Output the (X, Y) coordinate of the center of the cell containing the given text.  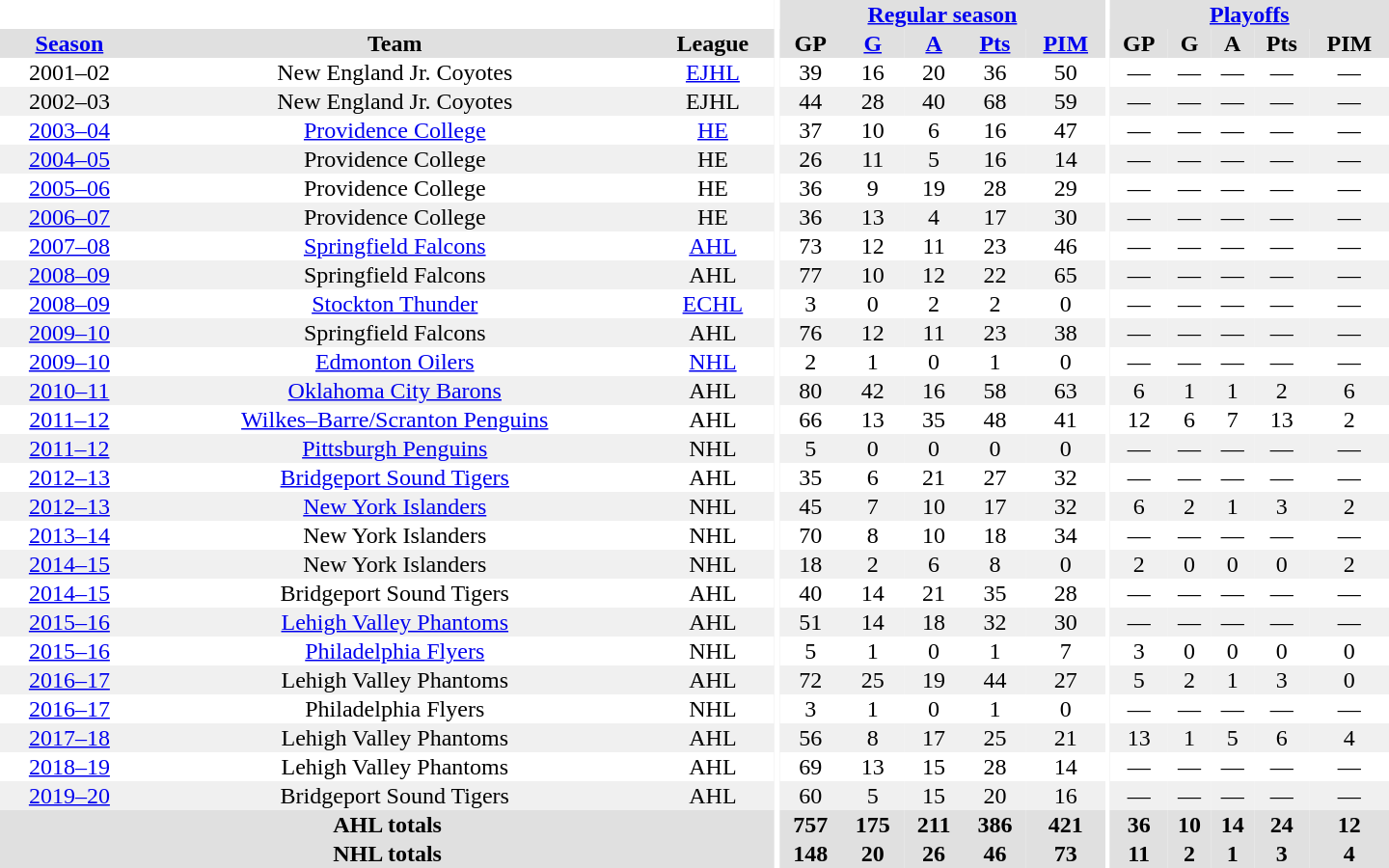
421 (1066, 825)
63 (1066, 391)
2002–03 (69, 101)
2004–05 (69, 159)
76 (810, 333)
34 (1066, 535)
24 (1282, 825)
Wilkes–Barre/Scranton Penguins (395, 420)
9 (873, 188)
58 (994, 391)
211 (934, 825)
175 (873, 825)
2018–19 (69, 767)
2003–04 (69, 130)
47 (1066, 130)
51 (810, 622)
ECHL (713, 304)
60 (810, 796)
2005–06 (69, 188)
Playoffs (1250, 14)
Regular season (942, 14)
72 (810, 680)
Season (69, 43)
2013–14 (69, 535)
50 (1066, 72)
757 (810, 825)
AHL totals (388, 825)
2019–20 (69, 796)
2010–11 (69, 391)
League (713, 43)
45 (810, 506)
2007–08 (69, 246)
29 (1066, 188)
NHL totals (388, 854)
41 (1066, 420)
386 (994, 825)
22 (994, 275)
2006–07 (69, 217)
68 (994, 101)
80 (810, 391)
Pittsburgh Penguins (395, 448)
2001–02 (69, 72)
42 (873, 391)
59 (1066, 101)
48 (994, 420)
Edmonton Oilers (395, 362)
2017–18 (69, 738)
Team (395, 43)
Oklahoma City Barons (395, 391)
38 (1066, 333)
65 (1066, 275)
148 (810, 854)
77 (810, 275)
37 (810, 130)
66 (810, 420)
Stockton Thunder (395, 304)
56 (810, 738)
70 (810, 535)
69 (810, 767)
39 (810, 72)
